Return the [X, Y] coordinate for the center point of the cell that contains the specified text.  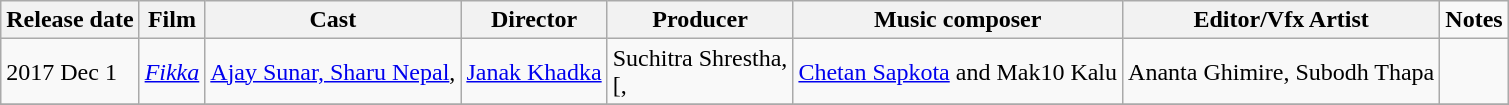
Editor/Vfx Artist [1282, 20]
Suchitra Shrestha,[, [700, 72]
2017 Dec 1 [70, 72]
Film [172, 20]
Ananta Ghimire, Subodh Thapa [1282, 72]
Notes [1474, 20]
Director [534, 20]
Music composer [958, 20]
Cast [333, 20]
Janak Khadka [534, 72]
Release date [70, 20]
Producer [700, 20]
Ajay Sunar, Sharu Nepal, [333, 72]
Chetan Sapkota and Mak10 Kalu [958, 72]
Fikka [172, 72]
